Locate the cell with the specified text and output its [x, y] center coordinate. 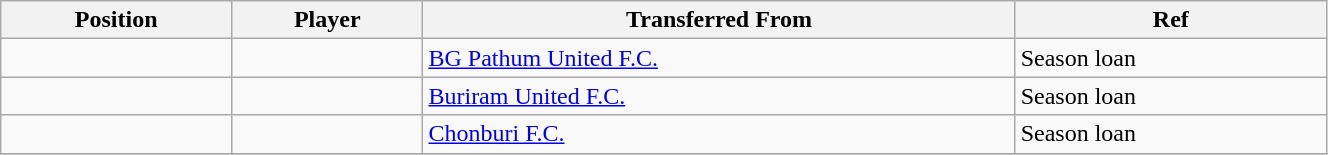
Buriram United F.C. [719, 96]
Chonburi F.C. [719, 134]
Transferred From [719, 20]
BG Pathum United F.C. [719, 58]
Player [328, 20]
Position [116, 20]
Ref [1170, 20]
